Identify which cell holds the provided text, then report its [X, Y] central coordinate. 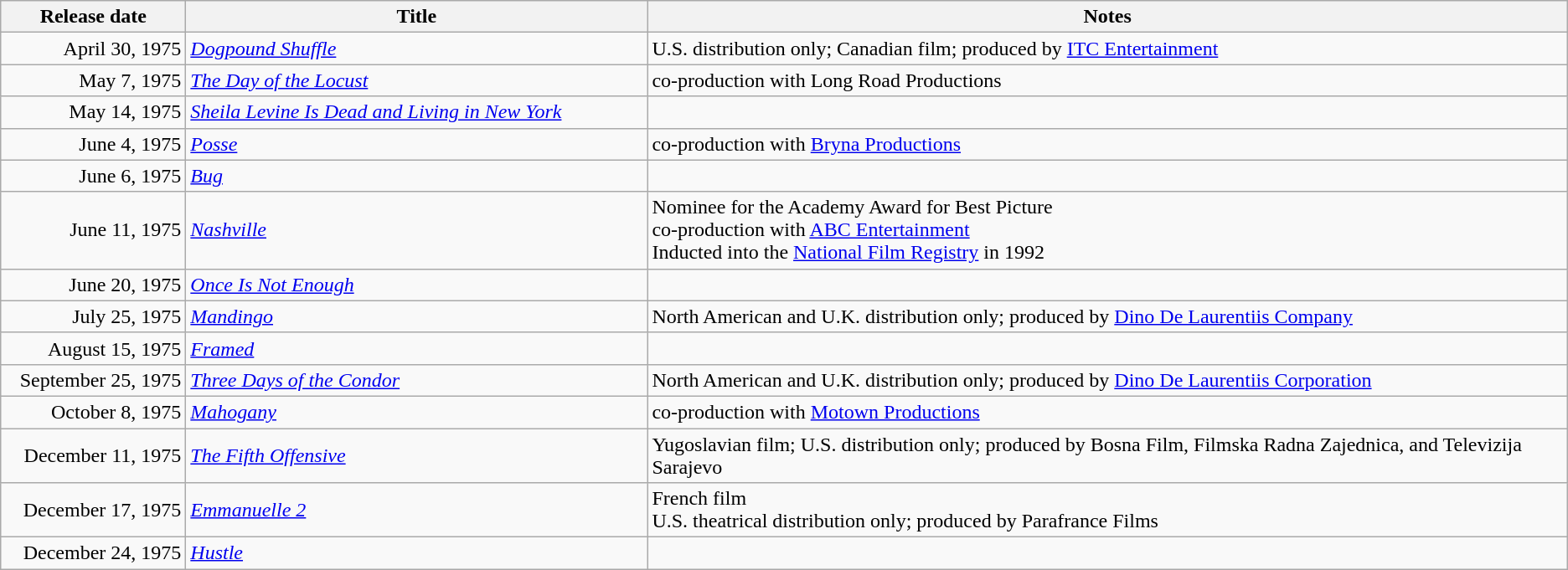
June 11, 1975 [94, 230]
Nashville [417, 230]
Hustle [417, 553]
The Fifth Offensive [417, 455]
Notes [1107, 17]
North American and U.K. distribution only; produced by Dino De Laurentiis Corporation [1107, 380]
Three Days of the Condor [417, 380]
April 30, 1975 [94, 49]
Mandingo [417, 316]
Dogpound Shuffle [417, 49]
December 11, 1975 [94, 455]
co-production with Bryna Productions [1107, 144]
Nominee for the Academy Award for Best Pictureco-production with ABC EntertainmentInducted into the National Film Registry in 1992 [1107, 230]
co-production with Long Road Productions [1107, 80]
October 8, 1975 [94, 412]
French filmU.S. theatrical distribution only; produced by Parafrance Films [1107, 511]
December 24, 1975 [94, 553]
Release date [94, 17]
co-production with Motown Productions [1107, 412]
September 25, 1975 [94, 380]
June 6, 1975 [94, 176]
Emmanuelle 2 [417, 511]
U.S. distribution only; Canadian film; produced by ITC Entertainment [1107, 49]
June 20, 1975 [94, 285]
The Day of the Locust [417, 80]
Yugoslavian film; U.S. distribution only; produced by Bosna Film, Filmska Radna Zajednica, and Televizija Sarajevo [1107, 455]
July 25, 1975 [94, 316]
Mahogany [417, 412]
May 14, 1975 [94, 112]
Once Is Not Enough [417, 285]
Framed [417, 348]
May 7, 1975 [94, 80]
June 4, 1975 [94, 144]
December 17, 1975 [94, 511]
Bug [417, 176]
Sheila Levine Is Dead and Living in New York [417, 112]
Title [417, 17]
Posse [417, 144]
North American and U.K. distribution only; produced by Dino De Laurentiis Company [1107, 316]
August 15, 1975 [94, 348]
